Provide the [X, Y] coordinate of the cell's center where the given text is located.  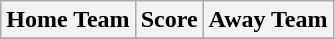
Score [169, 20]
Away Team [268, 20]
Home Team [68, 20]
